Identify which cell holds the provided text, then report its (x, y) central coordinate. 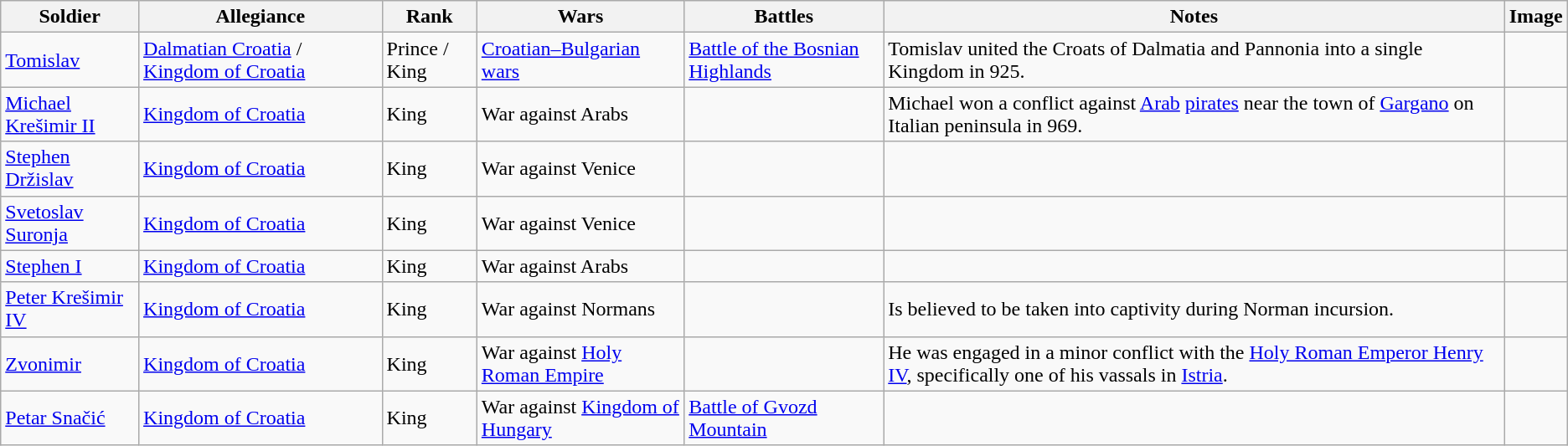
Rank (429, 17)
He was engaged in a minor conflict with the Holy Roman Emperor Henry IV, specifically one of his vassals in Istria. (1194, 363)
Tomislav (70, 60)
War against Kingdom of Hungary (580, 418)
War against Normans (580, 310)
Soldier (70, 17)
Battle of the Bosnian Highlands (784, 60)
Dalmatian Croatia / Kingdom of Croatia (260, 60)
Battle of Gvozd Mountain (784, 418)
Image (1536, 17)
Notes (1194, 17)
Stephen Držislav (70, 169)
Tomislav united the Croats of Dalmatia and Pannonia into a single Kingdom in 925. (1194, 60)
Battles (784, 17)
Stephen I (70, 266)
Svetoslav Suronja (70, 223)
Peter Krešimir IV (70, 310)
Croatian–Bulgarian wars (580, 60)
Zvonimir (70, 363)
Wars (580, 17)
Is believed to be taken into captivity during Norman incursion. (1194, 310)
Allegiance (260, 17)
Michael Krešimir II (70, 114)
Petar Snačić (70, 418)
War against Holy Roman Empire (580, 363)
Prince / King (429, 60)
Michael won a conflict against Arab pirates near the town of Gargano on Italian peninsula in 969. (1194, 114)
